Pinpoint the cell where the given text exists, returning its (X, Y) midpoint coordinate. 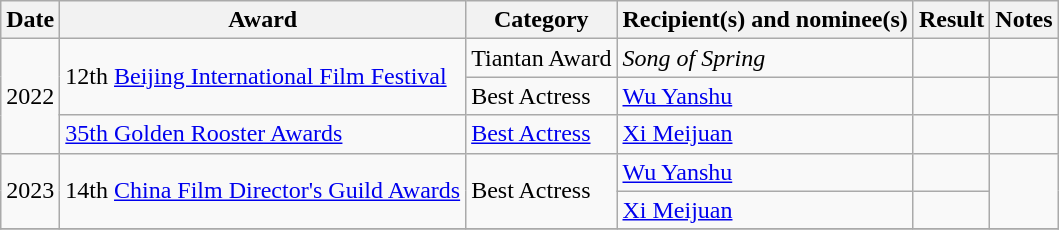
14th China Film Director's Guild Awards (263, 191)
2022 (30, 96)
Notes (1024, 20)
Song of Spring (765, 58)
12th Beijing International Film Festival (263, 77)
Date (30, 20)
2023 (30, 191)
35th Golden Rooster Awards (263, 134)
Result (951, 20)
Recipient(s) and nominee(s) (765, 20)
Category (542, 20)
Award (263, 20)
Tiantan Award (542, 58)
